Extract the (x, y) coordinate from the center of the cell holding the provided text.  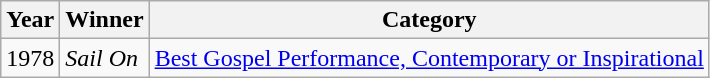
Year (30, 20)
Category (429, 20)
Winner (104, 20)
Sail On (104, 58)
Best Gospel Performance, Contemporary or Inspirational (429, 58)
1978 (30, 58)
